Find where the given text appears and provide that cell's center as (x, y) coordinate. 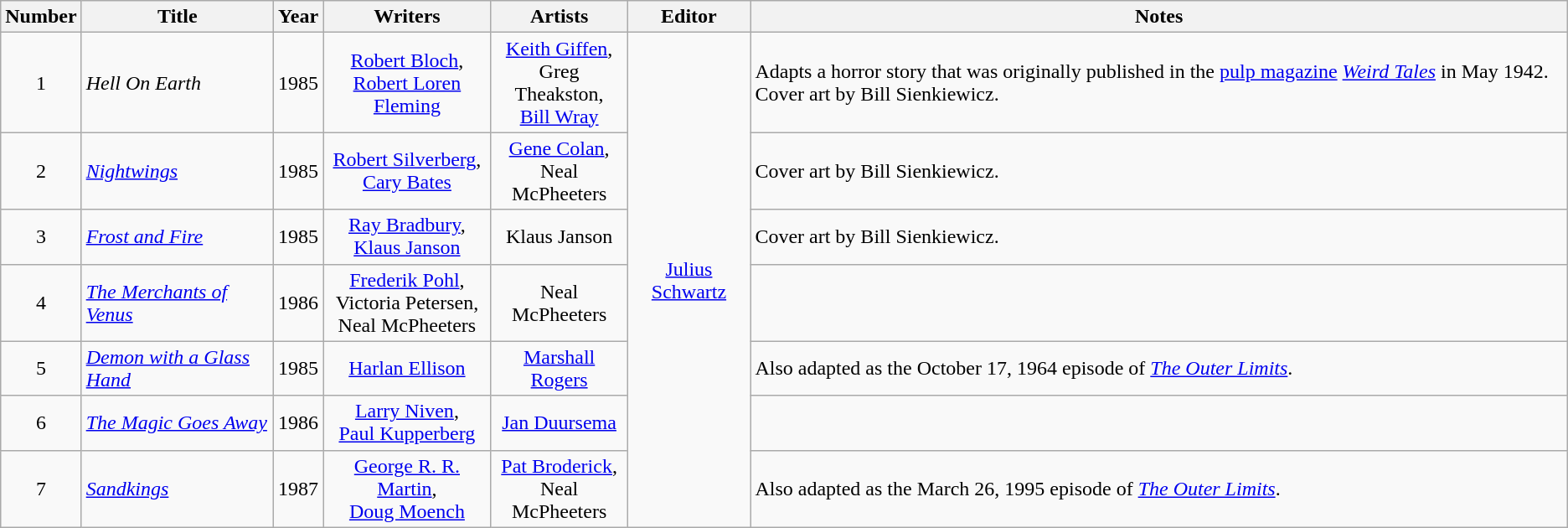
4 (41, 303)
Gene Colan, Neal McPheeters (560, 171)
Title (178, 17)
Robert Silverberg, Cary Bates (407, 171)
6 (41, 422)
1 (41, 82)
Neal McPheeters (560, 303)
Jan Duursema (560, 422)
5 (41, 369)
The Merchants of Venus (178, 303)
7 (41, 489)
Robert Bloch,Robert Loren Fleming (407, 82)
Nightwings (178, 171)
Also adapted as the March 26, 1995 episode of The Outer Limits. (1159, 489)
Julius Schwartz (689, 280)
Frost and Fire (178, 236)
Writers (407, 17)
1987 (298, 489)
Adapts a horror story that was originally published in the pulp magazine Weird Tales in May 1942. Cover art by Bill Sienkiewicz. (1159, 82)
Keith Giffen,Greg Theakston,Bill Wray (560, 82)
Editor (689, 17)
Year (298, 17)
Larry Niven,Paul Kupperberg (407, 422)
Klaus Janson (560, 236)
Demon with a Glass Hand (178, 369)
Hell On Earth (178, 82)
Sandkings (178, 489)
Notes (1159, 17)
Ray Bradbury,Klaus Janson (407, 236)
Also adapted as the October 17, 1964 episode of The Outer Limits. (1159, 369)
Number (41, 17)
2 (41, 171)
Artists (560, 17)
The Magic Goes Away (178, 422)
Pat Broderick, Neal McPheeters (560, 489)
3 (41, 236)
Harlan Ellison (407, 369)
George R. R. Martin, Doug Moench (407, 489)
Marshall Rogers (560, 369)
Frederik Pohl,Victoria Petersen,Neal McPheeters (407, 303)
